Return the (x, y) coordinate for the center point of the cell that contains the specified text.  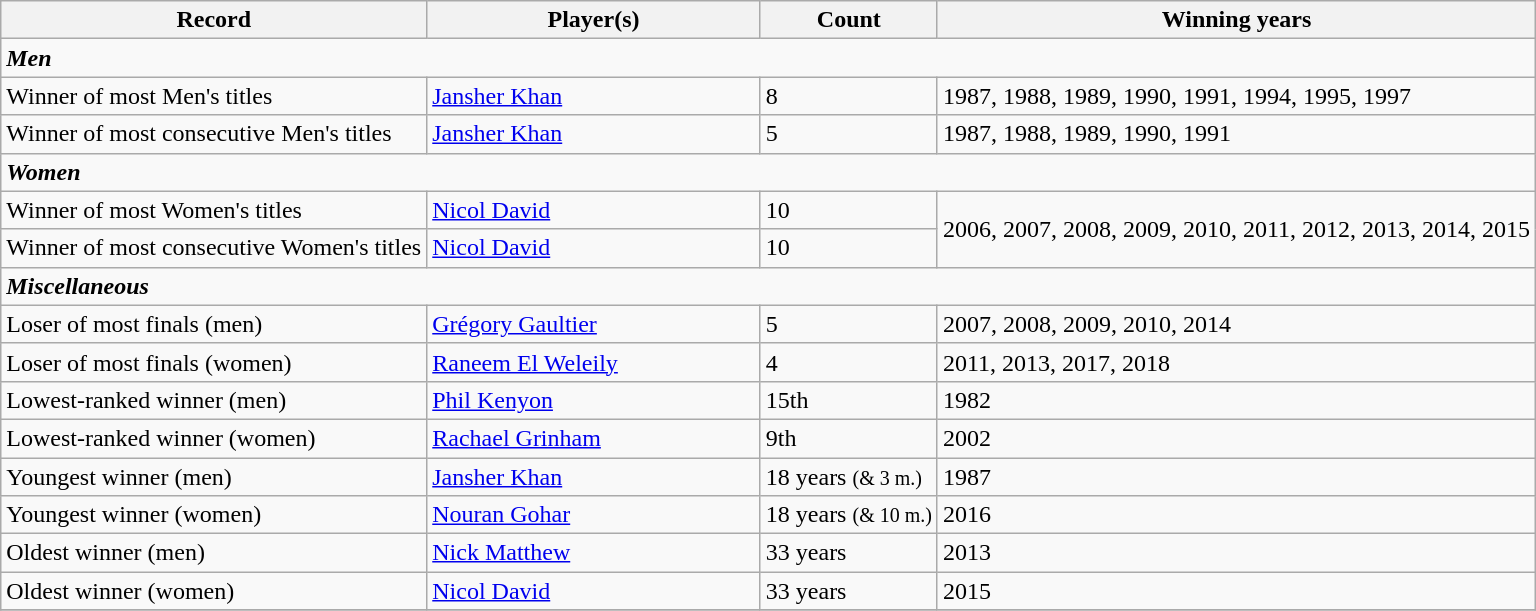
Player(s) (594, 20)
Oldest winner (women) (214, 591)
Rachael Grinham (594, 438)
Youngest winner (women) (214, 515)
2006, 2007, 2008, 2009, 2010, 2011, 2012, 2013, 2014, 2015 (1236, 229)
1982 (1236, 400)
Women (768, 172)
Youngest winner (men) (214, 477)
18 years (& 10 m.) (848, 515)
4 (848, 362)
Miscellaneous (768, 286)
Loser of most finals (women) (214, 362)
2013 (1236, 553)
Lowest-ranked winner (women) (214, 438)
2015 (1236, 591)
18 years (& 3 m.) (848, 477)
Loser of most finals (men) (214, 324)
Record (214, 20)
Nick Matthew (594, 553)
1987, 1988, 1989, 1990, 1991 (1236, 134)
2011, 2013, 2017, 2018 (1236, 362)
Raneem El Weleily (594, 362)
2016 (1236, 515)
Oldest winner (men) (214, 553)
Lowest-ranked winner (men) (214, 400)
1987, 1988, 1989, 1990, 1991, 1994, 1995, 1997 (1236, 96)
Winner of most Women's titles (214, 210)
2002 (1236, 438)
Nouran Gohar (594, 515)
Winner of most Men's titles (214, 96)
Grégory Gaultier (594, 324)
8 (848, 96)
Phil Kenyon (594, 400)
Winner of most consecutive Women's titles (214, 248)
Winner of most consecutive Men's titles (214, 134)
9th (848, 438)
15th (848, 400)
Winning years (1236, 20)
2007, 2008, 2009, 2010, 2014 (1236, 324)
1987 (1236, 477)
Men (768, 58)
Count (848, 20)
